Return the [x, y] coordinate for the center point of the cell that contains the specified text.  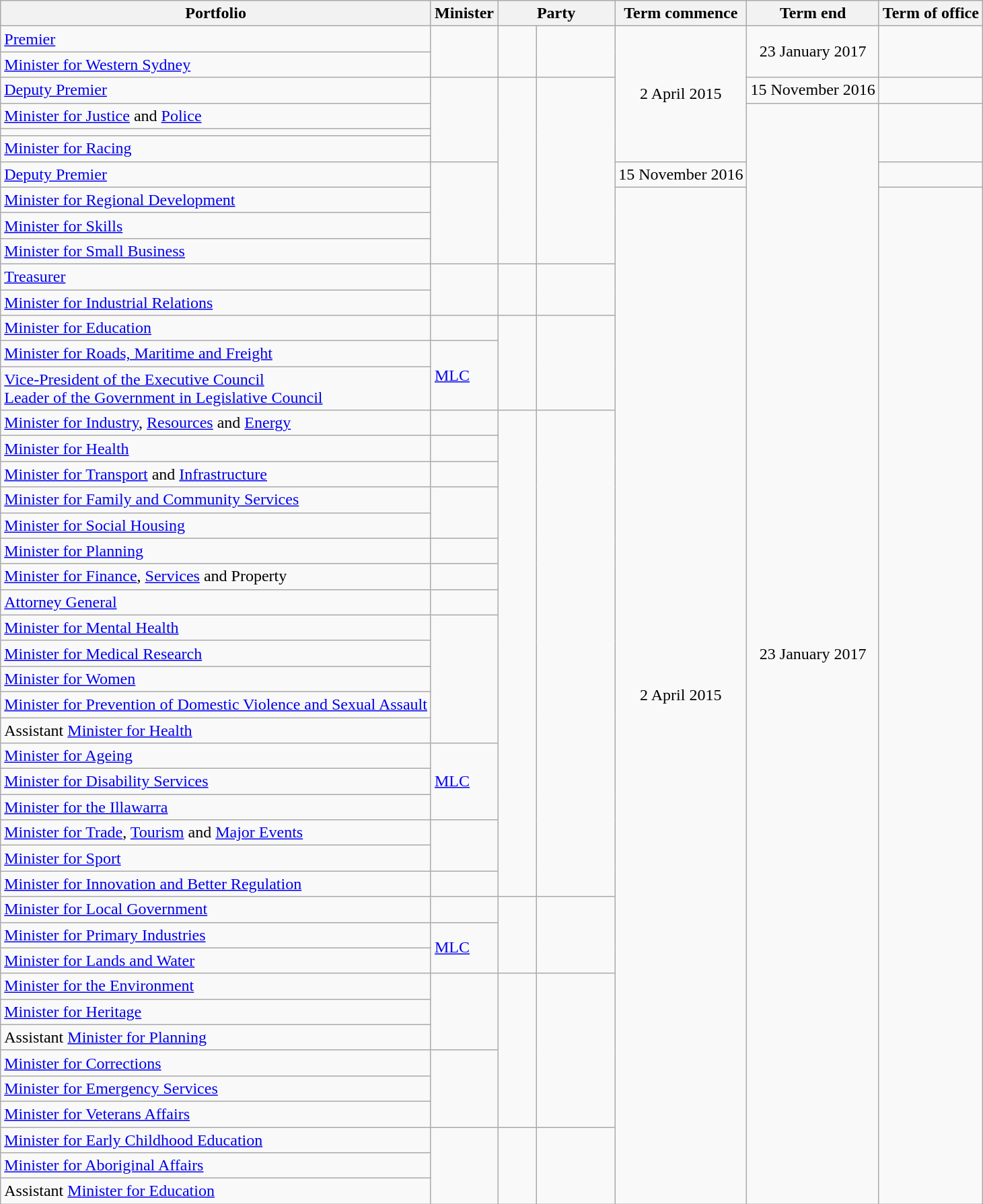
Minister for Regional Development [216, 200]
Attorney General [216, 602]
Minister for Emergency Services [216, 1088]
Minister for Skills [216, 225]
Minister for Health [216, 449]
Minister for Medical Research [216, 653]
Party [556, 13]
Minister for Education [216, 328]
Minister for Corrections [216, 1063]
Minister for Family and Community Services [216, 500]
Minister for Trade, Tourism and Major Events [216, 833]
Assistant Minister for Education [216, 1191]
Minister for Transport and Infrastructure [216, 474]
Minister for Finance, Services and Property [216, 576]
Premier [216, 39]
Minister for Racing [216, 149]
Portfolio [216, 13]
Minister for the Environment [216, 986]
Minister for Justice and Police [216, 116]
Minister for Prevention of Domestic Violence and Sexual Assault [216, 704]
Minister for the Illawarra [216, 807]
Minister for Ageing [216, 756]
Minister for Industry, Resources and Energy [216, 423]
Minister for Local Government [216, 909]
Minister for Lands and Water [216, 961]
Minister for Sport [216, 858]
Minister [464, 13]
Term end [813, 13]
Minister for Women [216, 679]
Term commence [681, 13]
Assistant Minister for Planning [216, 1037]
Minister for Early Childhood Education [216, 1140]
Minister for Western Sydney [216, 65]
Vice-President of the Executive CouncilLeader of the Government in Legislative Council [216, 389]
Assistant Minister for Health [216, 730]
Minister for Mental Health [216, 628]
Minister for Disability Services [216, 782]
Minister for Veterans Affairs [216, 1114]
Minister for Innovation and Better Regulation [216, 884]
Minister for Primary Industries [216, 935]
Minister for Roads, Maritime and Freight [216, 354]
Treasurer [216, 276]
Minister for Industrial Relations [216, 302]
Minister for Small Business [216, 251]
Minister for Planning [216, 551]
Minister for Heritage [216, 1012]
Minister for Social Housing [216, 525]
Minister for Aboriginal Affairs [216, 1166]
Term of office [931, 13]
